From the cell containing the given text, extract its center point as (X, Y) coordinate. 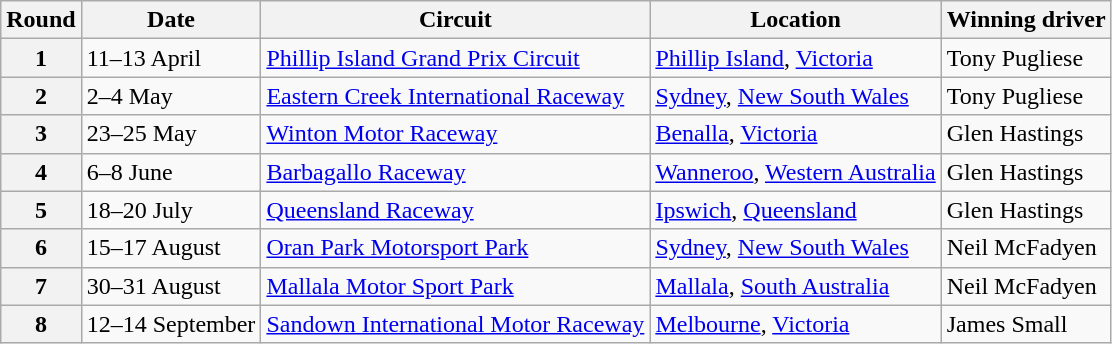
18–20 July (171, 210)
Melbourne, Victoria (796, 324)
30–31 August (171, 286)
6 (41, 248)
7 (41, 286)
3 (41, 134)
11–13 April (171, 58)
Oran Park Motorsport Park (456, 248)
2 (41, 96)
Location (796, 20)
5 (41, 210)
Ipswich, Queensland (796, 210)
8 (41, 324)
1 (41, 58)
4 (41, 172)
15–17 August (171, 248)
James Small (1026, 324)
Date (171, 20)
Circuit (456, 20)
Benalla, Victoria (796, 134)
Queensland Raceway (456, 210)
Wanneroo, Western Australia (796, 172)
12–14 September (171, 324)
Winning driver (1026, 20)
Winton Motor Raceway (456, 134)
Phillip Island Grand Prix Circuit (456, 58)
Sandown International Motor Raceway (456, 324)
6–8 June (171, 172)
Round (41, 20)
Mallala, South Australia (796, 286)
Eastern Creek International Raceway (456, 96)
Barbagallo Raceway (456, 172)
Phillip Island, Victoria (796, 58)
2–4 May (171, 96)
Mallala Motor Sport Park (456, 286)
23–25 May (171, 134)
